Output the (X, Y) coordinate of the center of the cell containing the given text.  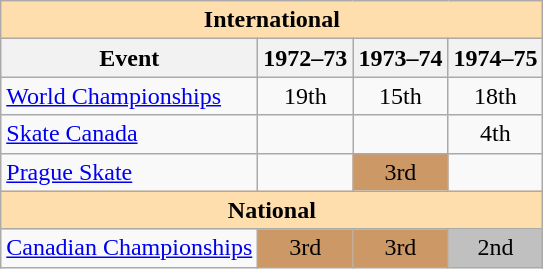
Canadian Championships (130, 248)
4th (496, 134)
1972–73 (306, 58)
Skate Canada (130, 134)
International (272, 20)
National (272, 210)
Prague Skate (130, 172)
1974–75 (496, 58)
1973–74 (400, 58)
World Championships (130, 96)
18th (496, 96)
15th (400, 96)
19th (306, 96)
2nd (496, 248)
Event (130, 58)
